Locate the cell with the specified text and output its (x, y) center coordinate. 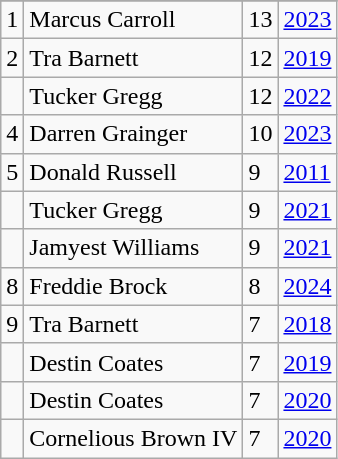
10 (260, 134)
4 (12, 134)
Jamyest Williams (134, 248)
2018 (308, 324)
2011 (308, 172)
2022 (308, 96)
Cornelious Brown IV (134, 438)
Darren Grainger (134, 134)
Marcus Carroll (134, 20)
1 (12, 20)
Freddie Brock (134, 286)
2024 (308, 286)
5 (12, 172)
13 (260, 20)
2 (12, 58)
Donald Russell (134, 172)
